Search for the cell housing the specified text and yield its [X, Y] center coordinate. 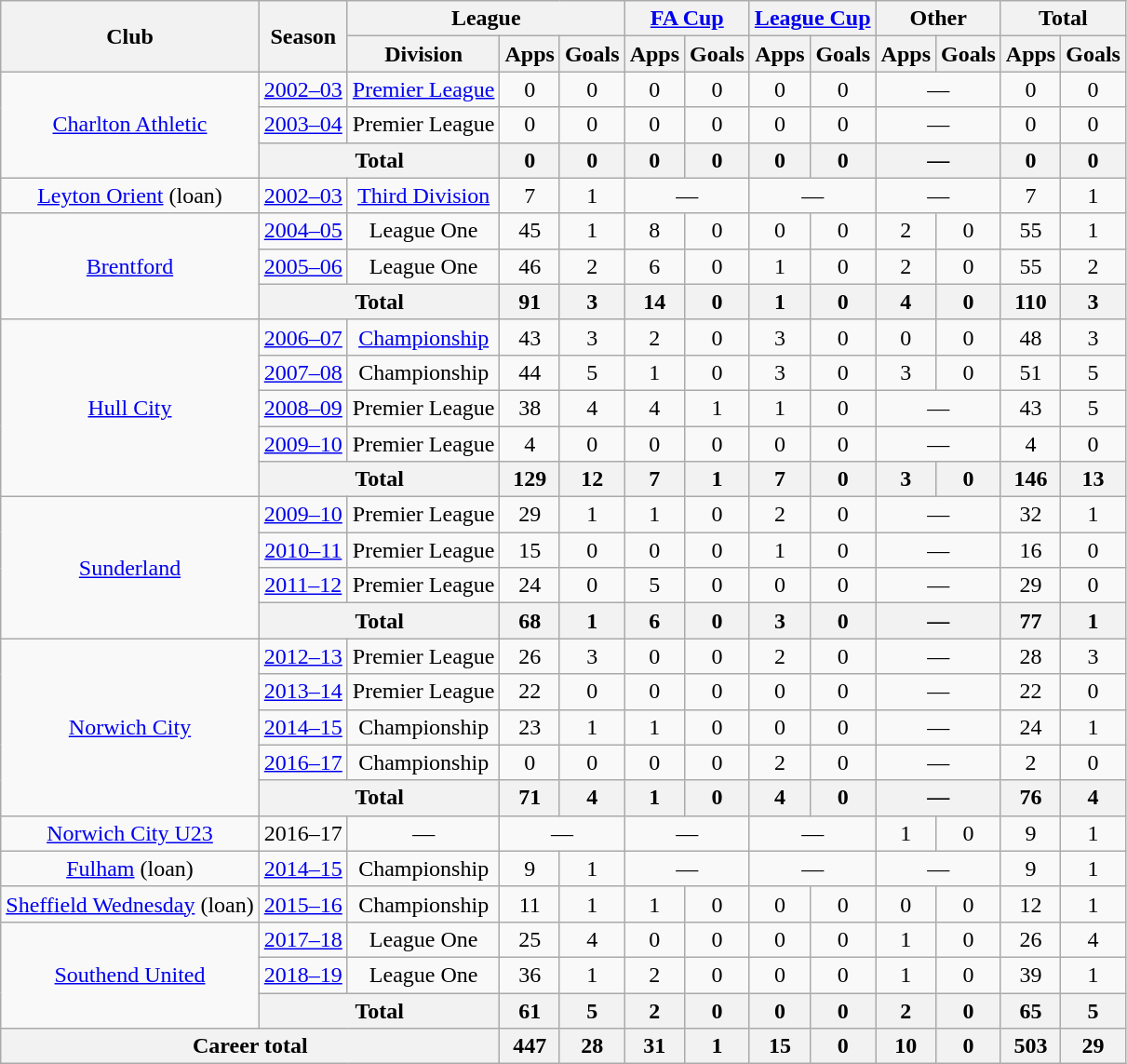
44 [530, 372]
2008–09 [303, 408]
Season [303, 36]
Norwich City U23 [130, 833]
2005–06 [303, 266]
2007–08 [303, 372]
31 [654, 1046]
Career total [250, 1046]
Club [130, 36]
Leyton Orient (loan) [130, 195]
Division [423, 54]
65 [1030, 1010]
16 [1030, 550]
2011–12 [303, 586]
Southend United [130, 975]
2003–04 [303, 125]
FA Cup [687, 19]
Charlton Athletic [130, 125]
2004–05 [303, 231]
76 [1030, 798]
2010–11 [303, 550]
8 [654, 231]
77 [1030, 621]
11 [530, 904]
71 [530, 798]
91 [530, 302]
League Cup [812, 19]
Norwich City [130, 727]
38 [530, 408]
51 [1030, 372]
48 [1030, 337]
129 [530, 479]
Brentford [130, 266]
110 [1030, 302]
13 [1093, 479]
10 [906, 1046]
2017–18 [303, 939]
Other [938, 19]
32 [1030, 515]
League [486, 19]
36 [530, 975]
46 [530, 266]
Sheffield Wednesday (loan) [130, 904]
2006–07 [303, 337]
39 [1030, 975]
Sunderland [130, 568]
Third Division [423, 195]
68 [530, 621]
25 [530, 939]
Hull City [130, 408]
2015–16 [303, 904]
14 [654, 302]
2018–19 [303, 975]
2013–14 [303, 692]
447 [530, 1046]
61 [530, 1010]
45 [530, 231]
146 [1030, 479]
2012–13 [303, 656]
503 [1030, 1046]
Fulham (loan) [130, 869]
23 [530, 727]
